Scan for the cell matching the given text and deliver its [X, Y] coordinate at center. 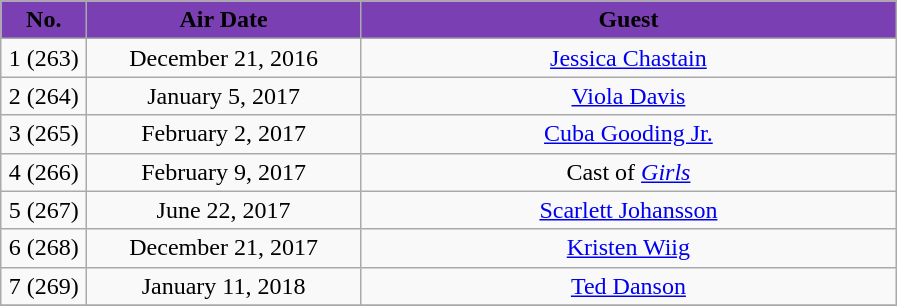
February 9, 2017 [224, 172]
6 (268) [44, 248]
January 11, 2018 [224, 286]
Ted Danson [628, 286]
Cuba Gooding Jr. [628, 134]
December 21, 2017 [224, 248]
3 (265) [44, 134]
June 22, 2017 [224, 210]
January 5, 2017 [224, 96]
Guest [628, 20]
2 (264) [44, 96]
7 (269) [44, 286]
December 21, 2016 [224, 58]
Scarlett Johansson [628, 210]
Air Date [224, 20]
4 (266) [44, 172]
Kristen Wiig [628, 248]
Jessica Chastain [628, 58]
5 (267) [44, 210]
Viola Davis [628, 96]
February 2, 2017 [224, 134]
No. [44, 20]
1 (263) [44, 58]
Cast of Girls [628, 172]
